Determine the (x, y) coordinate at the center of the cell enclosing the given text.  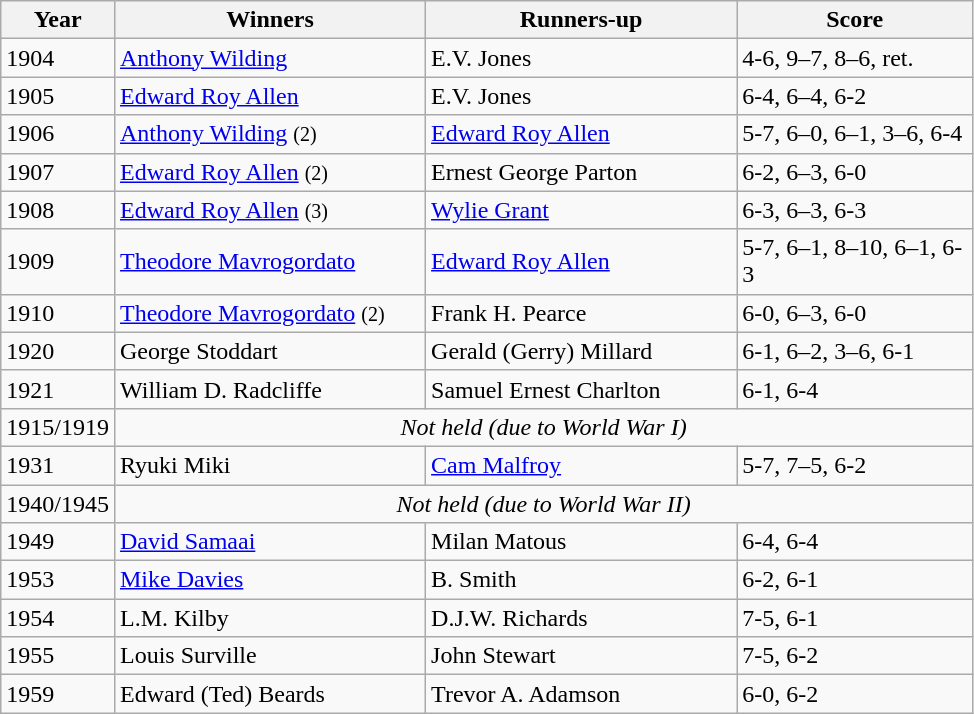
Theodore Mavrogordato (270, 262)
Anthony Wilding (2) (270, 134)
Not held (due to World War I) (543, 427)
1904 (58, 58)
1921 (58, 389)
6-1, 6–2, 3–6, 6-1 (855, 351)
1908 (58, 210)
6-2, 6–3, 6-0 (855, 172)
Ernest George Parton (582, 172)
Year (58, 20)
Not held (due to World War II) (543, 503)
6-4, 6-4 (855, 542)
Gerald (Gerry) Millard (582, 351)
George Stoddart (270, 351)
Winners (270, 20)
4-6, 9–7, 8–6, ret. (855, 58)
6-1, 6-4 (855, 389)
1954 (58, 618)
Edward Roy Allen (2) (270, 172)
Milan Matous (582, 542)
7-5, 6-1 (855, 618)
1906 (58, 134)
6-2, 6-1 (855, 580)
7-5, 6-2 (855, 656)
1909 (58, 262)
1959 (58, 694)
5-7, 6–0, 6–1, 3–6, 6-4 (855, 134)
Theodore Mavrogordato (2) (270, 313)
5-7, 7–5, 6-2 (855, 465)
1920 (58, 351)
Score (855, 20)
1931 (58, 465)
Frank H. Pearce (582, 313)
1940/1945 (58, 503)
Mike Davies (270, 580)
1915/1919 (58, 427)
William D. Radcliffe (270, 389)
Ryuki Miki (270, 465)
Edward (Ted) Beards (270, 694)
Edward Roy Allen (3) (270, 210)
Trevor A. Adamson (582, 694)
L.M. Kilby (270, 618)
1953 (58, 580)
David Samaai (270, 542)
John Stewart (582, 656)
Samuel Ernest Charlton (582, 389)
D.J.W. Richards (582, 618)
1907 (58, 172)
1955 (58, 656)
Louis Surville (270, 656)
6-3, 6–3, 6-3 (855, 210)
B. Smith (582, 580)
Cam Malfroy (582, 465)
Anthony Wilding (270, 58)
Runners-up (582, 20)
6-0, 6–3, 6-0 (855, 313)
5-7, 6–1, 8–10, 6–1, 6-3 (855, 262)
Wylie Grant (582, 210)
1949 (58, 542)
1910 (58, 313)
1905 (58, 96)
6-0, 6-2 (855, 694)
6-4, 6–4, 6-2 (855, 96)
